Output the [X, Y] coordinate of the center of the cell containing the given text.  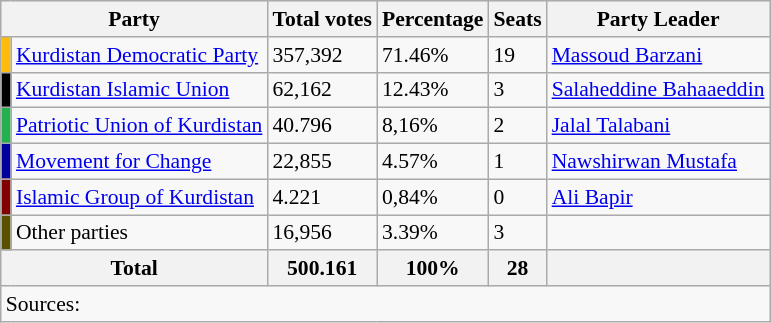
1 [518, 162]
Seats [518, 19]
Salaheddine Bahaaeddin [658, 90]
Total votes [322, 19]
Party [134, 19]
Nawshirwan Mustafa [658, 162]
28 [518, 269]
Sources: [386, 304]
Islamic Group of Kurdistan [140, 197]
Movement for Change [140, 162]
Ali Bapir [658, 197]
3.39% [433, 233]
62,162 [322, 90]
357,392 [322, 55]
8,16% [433, 126]
Other parties [140, 233]
Massoud Barzani [658, 55]
4.221 [322, 197]
0,84% [433, 197]
500.161 [322, 269]
40.796 [322, 126]
0 [518, 197]
2 [518, 126]
Kurdistan Islamic Union [140, 90]
Patriotic Union of Kurdistan [140, 126]
Percentage [433, 19]
71.46% [433, 55]
4.57% [433, 162]
16,956 [322, 233]
Kurdistan Democratic Party [140, 55]
Total [134, 269]
12.43% [433, 90]
100% [433, 269]
Party Leader [658, 19]
22,855 [322, 162]
19 [518, 55]
Jalal Talabani [658, 126]
